Locate the cell with the specified text and output its [x, y] center coordinate. 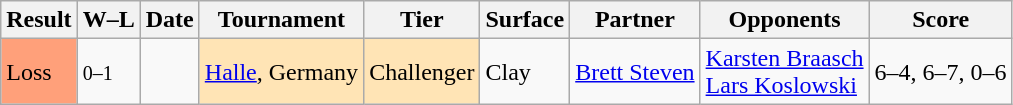
Loss [39, 72]
Halle, Germany [281, 72]
Result [39, 20]
Brett Steven [635, 72]
Opponents [784, 20]
Tier [422, 20]
Challenger [422, 72]
0–1 [108, 72]
W–L [108, 20]
Tournament [281, 20]
Score [940, 20]
Clay [525, 72]
Surface [525, 20]
6–4, 6–7, 0–6 [940, 72]
Karsten Braasch Lars Koslowski [784, 72]
Date [170, 20]
Partner [635, 20]
